Identify which cell holds the provided text, then report its (X, Y) central coordinate. 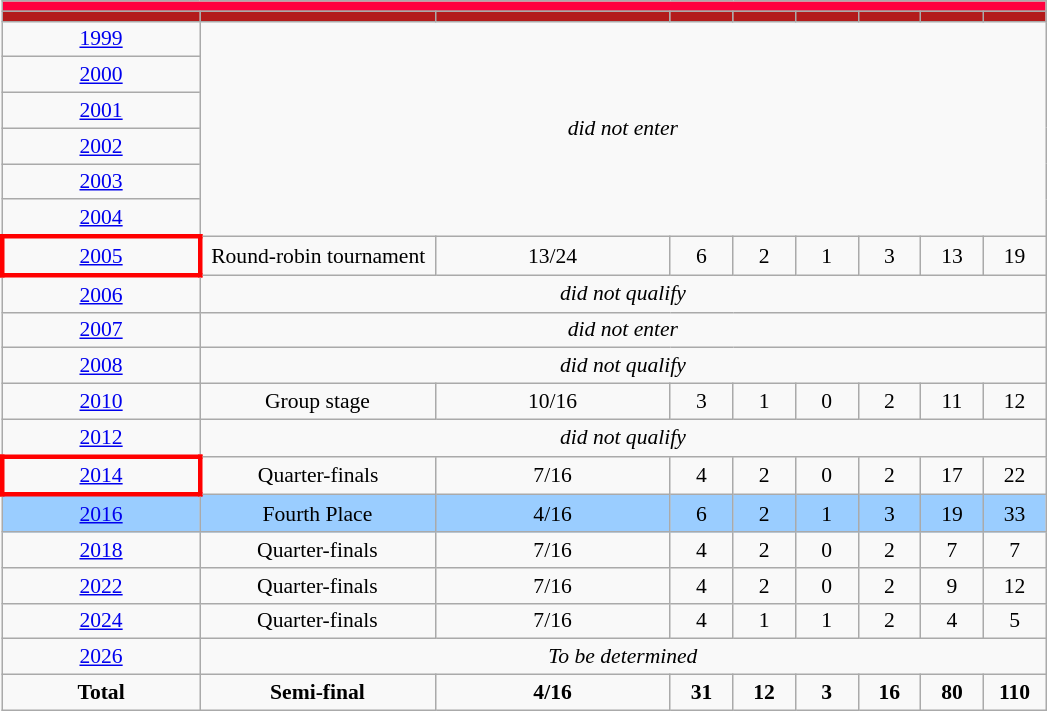
Total (101, 693)
13/24 (552, 256)
17 (952, 476)
2004 (101, 218)
13 (952, 256)
2012 (101, 438)
9 (952, 586)
80 (952, 693)
2005 (101, 256)
2008 (101, 366)
22 (1014, 476)
2007 (101, 330)
To be determined (623, 657)
2016 (101, 514)
10/16 (552, 402)
Fourth Place (318, 514)
16 (890, 693)
110 (1014, 693)
2014 (101, 476)
2002 (101, 146)
1999 (101, 39)
Group stage (318, 402)
2022 (101, 586)
2026 (101, 657)
2018 (101, 550)
2000 (101, 75)
2001 (101, 111)
2003 (101, 182)
31 (702, 693)
Semi-final (318, 693)
33 (1014, 514)
11 (952, 402)
2006 (101, 294)
Round-robin tournament (318, 256)
2024 (101, 621)
5 (1014, 621)
2010 (101, 402)
